Capture the cell that displays the provided text and extract its (x, y) central coordinate. 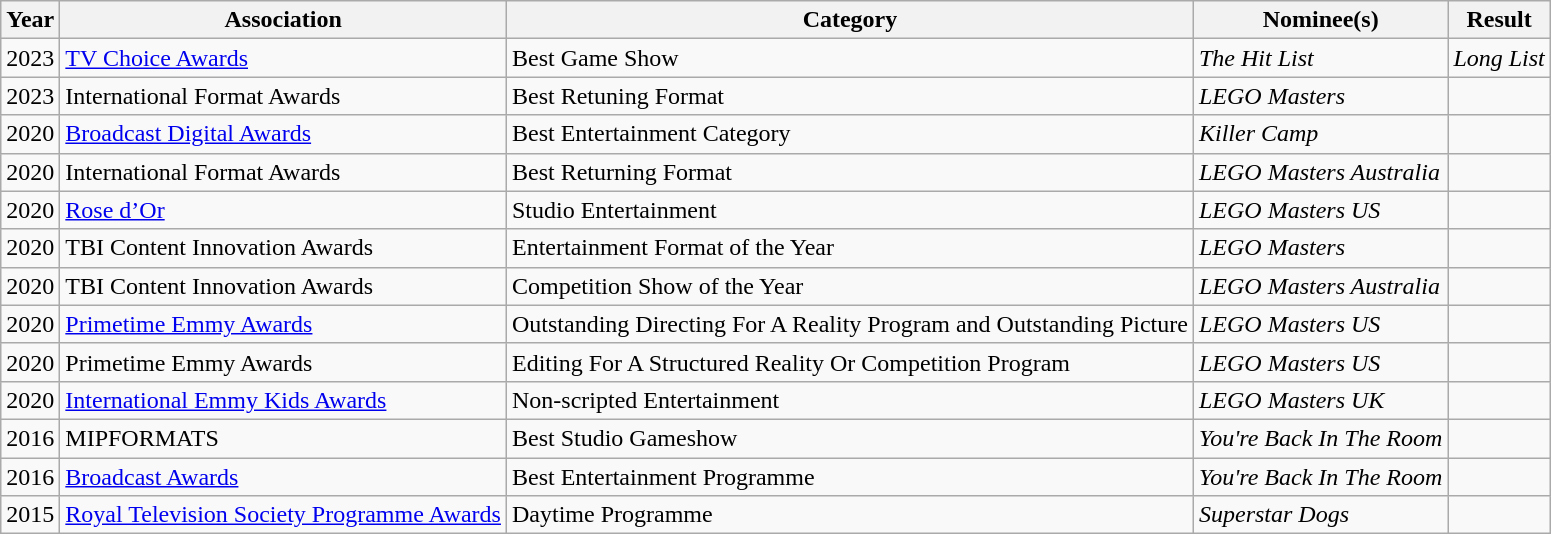
2015 (30, 515)
Category (850, 20)
Year (30, 20)
Daytime Programme (850, 515)
Rose d’Or (284, 210)
Long List (1499, 58)
Outstanding Directing For A Reality Program and Outstanding Picture (850, 324)
Best Entertainment Category (850, 134)
Association (284, 20)
Studio Entertainment (850, 210)
Competition Show of the Year (850, 286)
Best Retuning Format (850, 96)
Editing For A Structured Reality Or Competition Program (850, 362)
Best Returning Format (850, 172)
The Hit List (1320, 58)
Nominee(s) (1320, 20)
Royal Television Society Programme Awards (284, 515)
Best Studio Gameshow (850, 438)
International Emmy Kids Awards (284, 400)
Non-scripted Entertainment (850, 400)
Superstar Dogs (1320, 515)
Best Entertainment Programme (850, 477)
Killer Camp (1320, 134)
Entertainment Format of the Year (850, 248)
Result (1499, 20)
LEGO Masters UK (1320, 400)
Broadcast Awards (284, 477)
MIPFORMATS (284, 438)
TV Choice Awards (284, 58)
Broadcast Digital Awards (284, 134)
Best Game Show (850, 58)
